Capture the cell that displays the provided text and extract its [x, y] central coordinate. 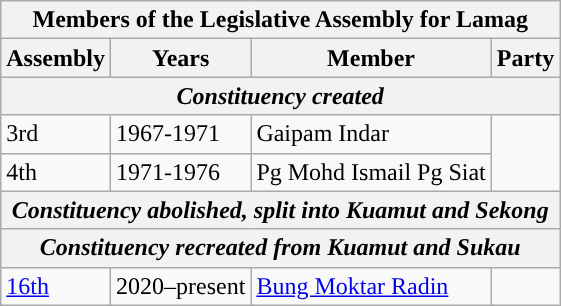
Members of the Legislative Assembly for Lamag [280, 20]
Gaipam Indar [371, 134]
1967-1971 [180, 134]
Member [371, 58]
Constituency abolished, split into Kuamut and Sekong [280, 210]
16th [56, 286]
Bung Moktar Radin [371, 286]
Party [525, 58]
2020–present [180, 286]
Constituency created [280, 96]
3rd [56, 134]
4th [56, 172]
1971-1976 [180, 172]
Pg Mohd Ismail Pg Siat [371, 172]
Assembly [56, 58]
Years [180, 58]
Constituency recreated from Kuamut and Sukau [280, 248]
